Capture the cell that displays the provided text and extract its (x, y) central coordinate. 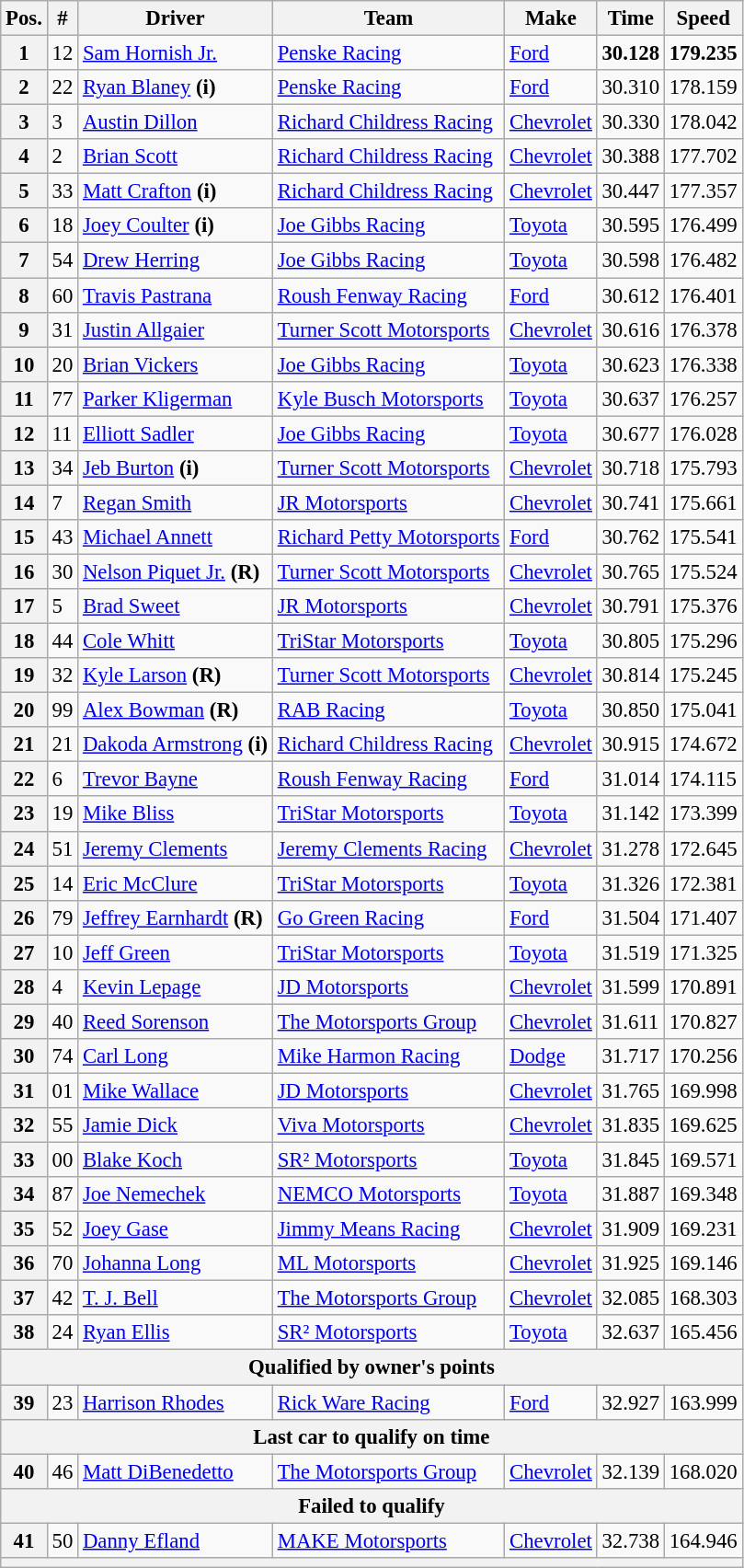
RAB Racing (388, 710)
01 (63, 1090)
15 (24, 537)
176.338 (703, 364)
169.571 (703, 1160)
46 (63, 1471)
Regan Smith (176, 502)
60 (63, 295)
172.381 (703, 883)
30.128 (631, 53)
37 (24, 1298)
17 (24, 606)
Ryan Blaney (i) (176, 87)
Michael Annett (176, 537)
169.625 (703, 1125)
31.599 (631, 987)
30.765 (631, 571)
36 (24, 1263)
31.611 (631, 1021)
44 (63, 641)
Mike Harmon Racing (388, 1056)
Jeremy Clements (176, 848)
175.376 (703, 606)
169.146 (703, 1263)
Jeff Green (176, 952)
31.014 (631, 779)
Johanna Long (176, 1263)
Kyle Larson (R) (176, 675)
35 (24, 1229)
168.020 (703, 1471)
176.378 (703, 329)
27 (24, 952)
Travis Pastrana (176, 295)
30.612 (631, 295)
31.925 (631, 1263)
169.231 (703, 1229)
170.256 (703, 1056)
31.142 (631, 814)
Joe Nemechek (176, 1194)
32.927 (631, 1402)
25 (24, 883)
43 (63, 537)
Viva Motorsports (388, 1125)
Eric McClure (176, 883)
30.388 (631, 156)
176.482 (703, 260)
Dakoda Armstrong (i) (176, 744)
170.891 (703, 987)
30.677 (631, 433)
30.447 (631, 191)
177.357 (703, 191)
Mike Wallace (176, 1090)
178.159 (703, 87)
175.245 (703, 675)
31.765 (631, 1090)
171.325 (703, 952)
30.791 (631, 606)
168.303 (703, 1298)
30.718 (631, 468)
Time (631, 18)
173.399 (703, 814)
175.661 (703, 502)
169.348 (703, 1194)
174.115 (703, 779)
42 (63, 1298)
179.235 (703, 53)
171.407 (703, 917)
31.519 (631, 952)
32.139 (631, 1471)
164.946 (703, 1540)
Harrison Rhodes (176, 1402)
174.672 (703, 744)
176.401 (703, 295)
30.616 (631, 329)
Pos. (24, 18)
178.042 (703, 122)
MAKE Motorsports (388, 1540)
30.637 (631, 398)
41 (24, 1540)
169.998 (703, 1090)
Kyle Busch Motorsports (388, 398)
172.645 (703, 848)
Drew Herring (176, 260)
87 (63, 1194)
32.637 (631, 1333)
Qualified by owner's points (372, 1367)
51 (63, 848)
70 (63, 1263)
30.762 (631, 537)
Dodge (551, 1056)
00 (63, 1160)
# (63, 18)
165.456 (703, 1333)
79 (63, 917)
Justin Allgaier (176, 329)
177.702 (703, 156)
Matt Crafton (i) (176, 191)
32.738 (631, 1540)
Jeffrey Earnhardt (R) (176, 917)
26 (24, 917)
Make (551, 18)
Austin Dillon (176, 122)
Danny Efland (176, 1540)
31.717 (631, 1056)
30.741 (631, 502)
176.028 (703, 433)
Sam Hornish Jr. (176, 53)
ML Motorsports (388, 1263)
T. J. Bell (176, 1298)
30.330 (631, 122)
16 (24, 571)
Team (388, 18)
30.623 (631, 364)
Joey Gase (176, 1229)
31.835 (631, 1125)
30.805 (631, 641)
Nelson Piquet Jr. (R) (176, 571)
31.909 (631, 1229)
38 (24, 1333)
50 (63, 1540)
32.085 (631, 1298)
Last car to qualify on time (372, 1436)
31.326 (631, 883)
175.041 (703, 710)
Mike Bliss (176, 814)
31.845 (631, 1160)
163.999 (703, 1402)
Parker Kligerman (176, 398)
Go Green Racing (388, 917)
74 (63, 1056)
54 (63, 260)
175.793 (703, 468)
77 (63, 398)
Rick Ware Racing (388, 1402)
30.850 (631, 710)
Brian Vickers (176, 364)
30.915 (631, 744)
Alex Bowman (R) (176, 710)
1 (24, 53)
28 (24, 987)
31.887 (631, 1194)
Failed to qualify (372, 1505)
Jimmy Means Racing (388, 1229)
175.296 (703, 641)
30.595 (631, 225)
30.814 (631, 675)
30.310 (631, 87)
Blake Koch (176, 1160)
13 (24, 468)
176.257 (703, 398)
Reed Sorenson (176, 1021)
Matt DiBenedetto (176, 1471)
39 (24, 1402)
8 (24, 295)
Jamie Dick (176, 1125)
Driver (176, 18)
Trevor Bayne (176, 779)
Ryan Ellis (176, 1333)
Joey Coulter (i) (176, 225)
Kevin Lepage (176, 987)
175.524 (703, 571)
176.499 (703, 225)
31.504 (631, 917)
9 (24, 329)
55 (63, 1125)
30.598 (631, 260)
29 (24, 1021)
Jeremy Clements Racing (388, 848)
Elliott Sadler (176, 433)
31.278 (631, 848)
Brian Scott (176, 156)
Cole Whitt (176, 641)
52 (63, 1229)
99 (63, 710)
175.541 (703, 537)
170.827 (703, 1021)
NEMCO Motorsports (388, 1194)
Speed (703, 18)
Richard Petty Motorsports (388, 537)
Brad Sweet (176, 606)
Carl Long (176, 1056)
Jeb Burton (i) (176, 468)
